Determine the [x, y] coordinate at the center of the cell enclosing the given text.  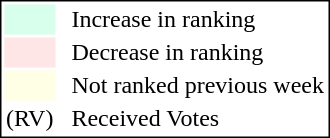
Increase in ranking [198, 19]
(RV) [29, 119]
Received Votes [198, 119]
Not ranked previous week [198, 85]
Decrease in ranking [198, 53]
